From the cell containing the given text, extract its center point as (X, Y) coordinate. 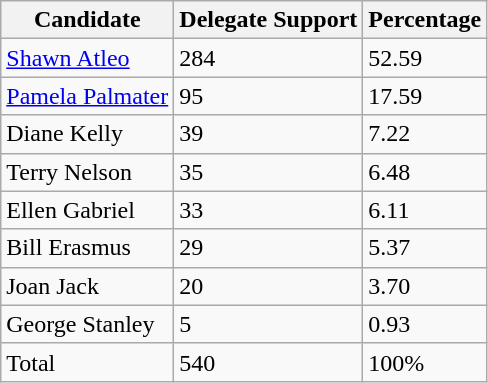
Percentage (425, 20)
Joan Jack (88, 286)
540 (268, 362)
6.11 (425, 210)
Candidate (88, 20)
Pamela Palmater (88, 96)
Diane Kelly (88, 134)
Bill Erasmus (88, 248)
6.48 (425, 172)
5.37 (425, 248)
52.59 (425, 58)
20 (268, 286)
17.59 (425, 96)
Total (88, 362)
Ellen Gabriel (88, 210)
100% (425, 362)
29 (268, 248)
5 (268, 324)
George Stanley (88, 324)
95 (268, 96)
39 (268, 134)
Terry Nelson (88, 172)
0.93 (425, 324)
Delegate Support (268, 20)
7.22 (425, 134)
35 (268, 172)
3.70 (425, 286)
284 (268, 58)
33 (268, 210)
Shawn Atleo (88, 58)
